From the cell containing the given text, extract its center point as (x, y) coordinate. 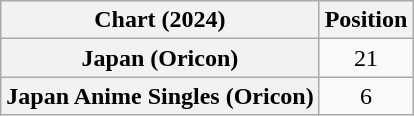
Chart (2024) (160, 20)
6 (366, 96)
21 (366, 58)
Japan Anime Singles (Oricon) (160, 96)
Position (366, 20)
Japan (Oricon) (160, 58)
